Return the (X, Y) coordinate for the center point of the cell that contains the specified text.  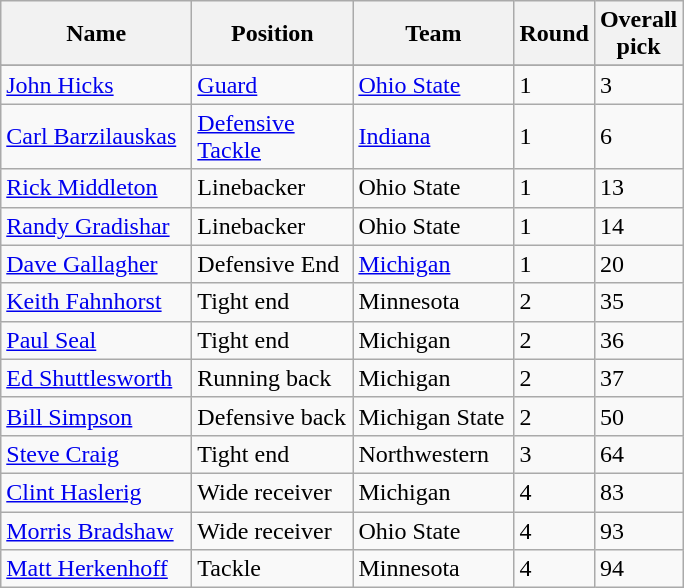
37 (638, 378)
Rick Middleton (96, 188)
64 (638, 454)
6 (638, 136)
Northwestern (434, 454)
Round (554, 34)
Running back (272, 378)
Michigan State (434, 416)
Matt Herkenhoff (96, 569)
Ed Shuttlesworth (96, 378)
Clint Haslerig (96, 492)
83 (638, 492)
Indiana (434, 136)
Tackle (272, 569)
Defensive End (272, 264)
Guard (272, 85)
Defensive Tackle (272, 136)
Paul Seal (96, 340)
Randy Gradishar (96, 226)
14 (638, 226)
36 (638, 340)
Keith Fahnhorst (96, 302)
Steve Craig (96, 454)
Carl Barzilauskas (96, 136)
94 (638, 569)
20 (638, 264)
13 (638, 188)
50 (638, 416)
Defensive back (272, 416)
Name (96, 34)
Position (272, 34)
Team (434, 34)
Bill Simpson (96, 416)
Dave Gallagher (96, 264)
35 (638, 302)
93 (638, 531)
Morris Bradshaw (96, 531)
John Hicks (96, 85)
Overall pick (638, 34)
